Pinpoint the cell where the given text exists, returning its [x, y] midpoint coordinate. 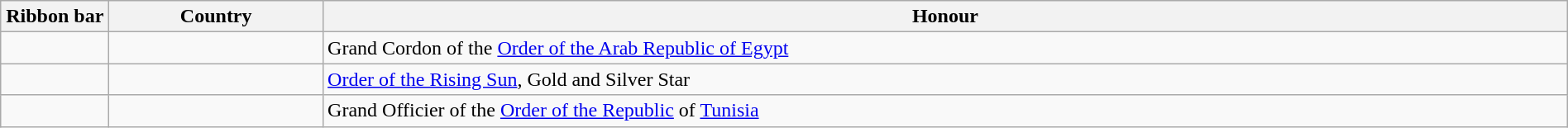
Honour [946, 17]
Ribbon bar [55, 17]
Grand Cordon of the Order of the Arab Republic of Egypt [946, 48]
Country [217, 17]
Grand Officier of the Order of the Republic of Tunisia [946, 111]
Order of the Rising Sun, Gold and Silver Star [946, 79]
